Find where the given text appears and provide that cell's center as (X, Y) coordinate. 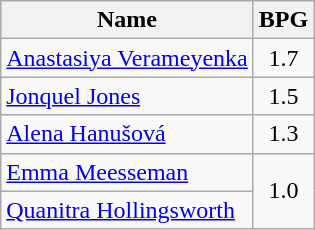
Alena Hanušová (128, 134)
1.5 (283, 96)
Quanitra Hollingsworth (128, 210)
Anastasiya Verameyenka (128, 58)
1.0 (283, 191)
BPG (283, 20)
Name (128, 20)
1.7 (283, 58)
Jonquel Jones (128, 96)
Emma Meesseman (128, 172)
1.3 (283, 134)
